Return the (X, Y) coordinate for the center point of the cell that contains the specified text.  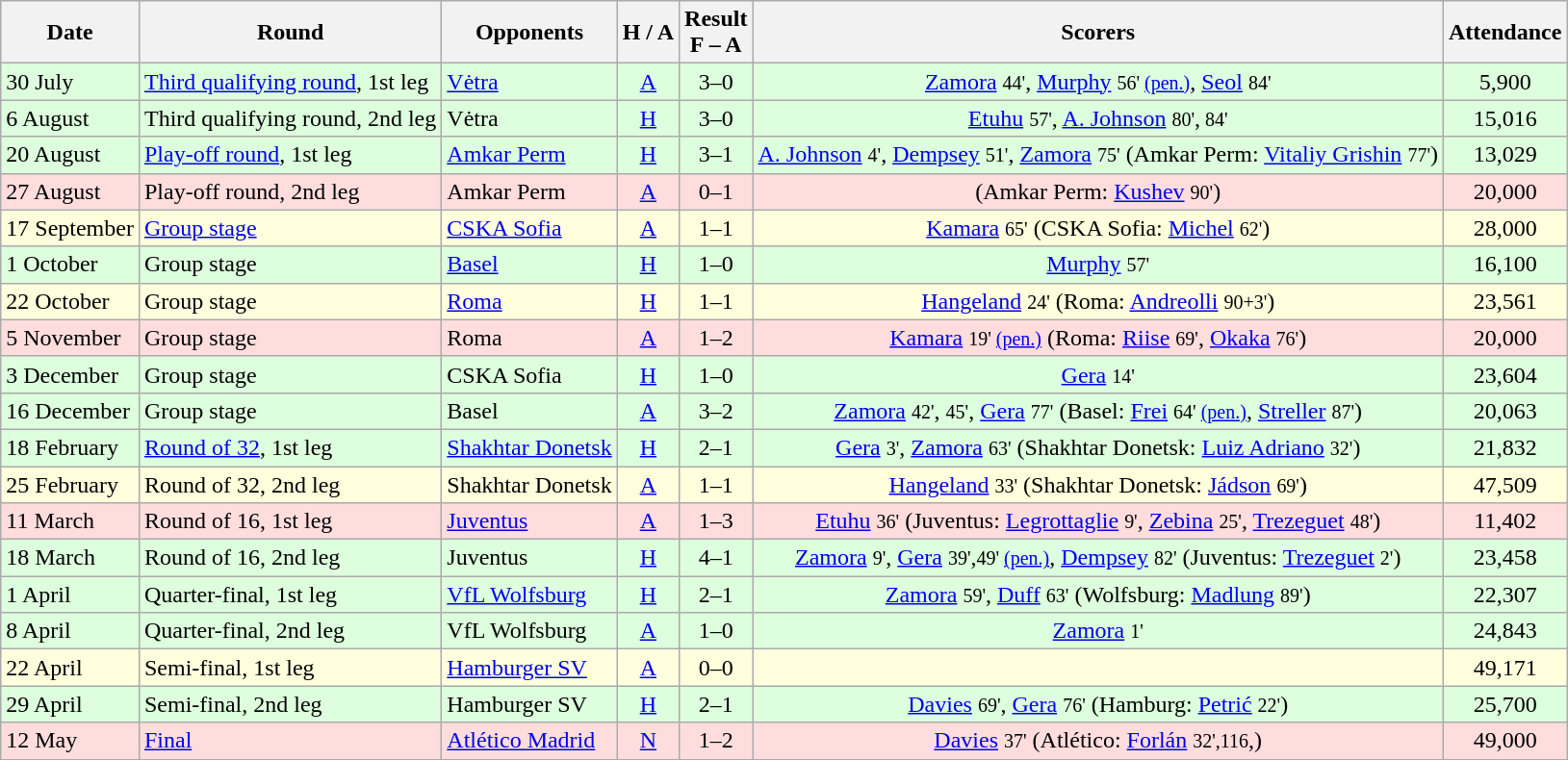
5,900 (1505, 82)
Hangeland 24' (Roma: Andreolli 90+3') (1098, 301)
Zamora 1' (1098, 631)
Hangeland 33' (Shakhtar Donetsk: Jádson 69') (1098, 484)
Scorers (1098, 33)
4–1 (716, 558)
30 July (70, 82)
18 February (70, 447)
ResultF – A (716, 33)
Zamora 9', Gera 39',49' (pen.), Dempsey 82' (Juventus: Trezeguet 2') (1098, 558)
0–1 (716, 191)
25,700 (1505, 704)
Semi-final, 2nd leg (290, 704)
17 September (70, 228)
22 April (70, 668)
Kamara 65' (CSKA Sofia: Michel 62') (1098, 228)
Kamara 19' (pen.) (Roma: Riise 69', Okaka 76') (1098, 338)
49,000 (1505, 741)
Gera 14' (1098, 374)
1 April (70, 595)
3–2 (716, 411)
20,063 (1505, 411)
22,307 (1505, 595)
23,604 (1505, 374)
N (648, 741)
H / A (648, 33)
Round of 32, 2nd leg (290, 484)
22 October (70, 301)
11,402 (1505, 521)
Davies 69', Gera 76' (Hamburg: Petrić 22') (1098, 704)
1 October (70, 265)
16,100 (1505, 265)
Atlético Madrid (529, 741)
24,843 (1505, 631)
Zamora 42', 45', Gera 77' (Basel: Frei 64' (pen.), Streller 87') (1098, 411)
Zamora 44', Murphy 56' (pen.), Seol 84' (1098, 82)
23,561 (1505, 301)
Opponents (529, 33)
Quarter-final, 1st leg (290, 595)
Third qualifying round, 2nd leg (290, 118)
13,029 (1505, 155)
20 August (70, 155)
Round of 32, 1st leg (290, 447)
49,171 (1505, 668)
3–1 (716, 155)
Third qualifying round, 1st leg (290, 82)
Attendance (1505, 33)
Davies 37' (Atlético: Forlán 32',116,) (1098, 741)
Gera 3', Zamora 63' (Shakhtar Donetsk: Luiz Adriano 32') (1098, 447)
23,458 (1505, 558)
0–0 (716, 668)
12 May (70, 741)
11 March (70, 521)
Final (290, 741)
15,016 (1505, 118)
3 December (70, 374)
Etuhu 57', A. Johnson 80', 84' (1098, 118)
Play-off round, 1st leg (290, 155)
16 December (70, 411)
Etuhu 36' (Juventus: Legrottaglie 9', Zebina 25', Trezeguet 48') (1098, 521)
21,832 (1505, 447)
Play-off round, 2nd leg (290, 191)
1–3 (716, 521)
28,000 (1505, 228)
Round (290, 33)
25 February (70, 484)
8 April (70, 631)
5 November (70, 338)
Semi-final, 1st leg (290, 668)
Zamora 59', Duff 63' (Wolfsburg: Madlung 89') (1098, 595)
18 March (70, 558)
Quarter-final, 2nd leg (290, 631)
29 April (70, 704)
A. Johnson 4', Dempsey 51', Zamora 75' (Amkar Perm: Vitaliy Grishin 77') (1098, 155)
47,509 (1505, 484)
Murphy 57' (1098, 265)
Round of 16, 1st leg (290, 521)
Round of 16, 2nd leg (290, 558)
27 August (70, 191)
(Amkar Perm: Kushev 90') (1098, 191)
6 August (70, 118)
Date (70, 33)
